Return [x, y] of the center of cell containing provided text 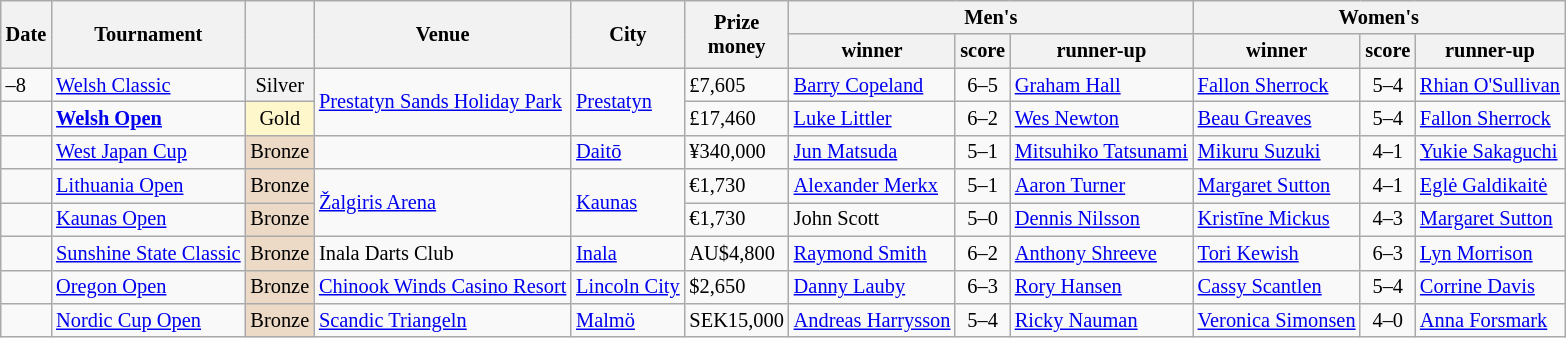
Scandic Triangeln [442, 320]
Prizemoney [737, 34]
4–3 [1388, 219]
Prestatyn Sands Holiday Park [442, 102]
5–0 [982, 219]
£7,605 [737, 85]
Raymond Smith [872, 253]
Kaunas [628, 202]
Cassy Scantlen [1277, 287]
£17,460 [737, 118]
Men's [991, 17]
Ricky Nauman [1102, 320]
Wes Newton [1102, 118]
Žalgiris Arena [442, 202]
Date [26, 34]
Aaron Turner [1102, 186]
Rhian O'Sullivan [1490, 85]
Kristīne Mickus [1277, 219]
6–5 [982, 85]
Chinook Winds Casino Resort [442, 287]
Eglė Galdikaitė [1490, 186]
Welsh Classic [148, 85]
Oregon Open [148, 287]
Inala Darts Club [442, 253]
¥340,000 [737, 152]
Welsh Open [148, 118]
Anna Forsmark [1490, 320]
Malmö [628, 320]
Danny Lauby [872, 287]
Luke Littler [872, 118]
Venue [442, 34]
Sunshine State Classic [148, 253]
Gold [280, 118]
Kaunas Open [148, 219]
Beau Greaves [1277, 118]
Silver [280, 85]
$2,650 [737, 287]
Lyn Morrison [1490, 253]
Corrine Davis [1490, 287]
Veronica Simonsen [1277, 320]
4–0 [1388, 320]
Nordic Cup Open [148, 320]
Rory Hansen [1102, 287]
Prestatyn [628, 102]
Tournament [148, 34]
Barry Copeland [872, 85]
West Japan Cup [148, 152]
Lincoln City [628, 287]
Andreas Harrysson [872, 320]
Jun Matsuda [872, 152]
Mikuru Suzuki [1277, 152]
Mitsuhiko Tatsunami [1102, 152]
John Scott [872, 219]
Women's [1379, 17]
Yukie Sakaguchi [1490, 152]
Lithuania Open [148, 186]
–8 [26, 85]
SEK15,000 [737, 320]
Dennis Nilsson [1102, 219]
Tori Kewish [1277, 253]
AU$4,800 [737, 253]
Inala [628, 253]
Daitō [628, 152]
Anthony Shreeve [1102, 253]
Graham Hall [1102, 85]
City [628, 34]
Alexander Merkx [872, 186]
